From the cell containing the given text, extract its center point as [X, Y] coordinate. 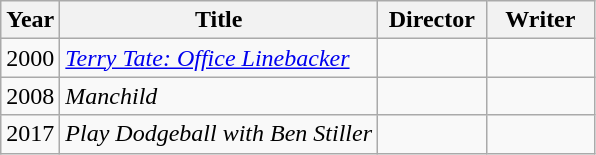
2000 [30, 58]
Director [432, 20]
2017 [30, 134]
Title [219, 20]
Year [30, 20]
Play Dodgeball with Ben Stiller [219, 134]
Writer [540, 20]
2008 [30, 96]
Terry Tate: Office Linebacker [219, 58]
Manchild [219, 96]
